Locate the cell with the specified text and output its (X, Y) center coordinate. 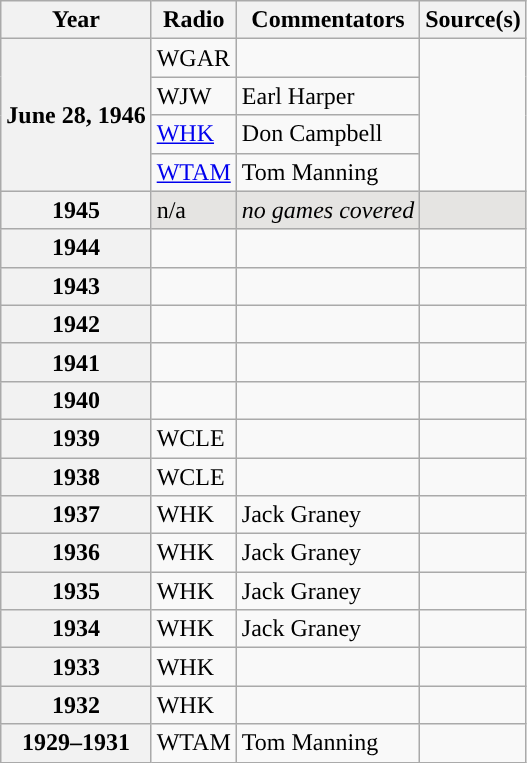
WJW (194, 96)
1932 (76, 705)
1943 (76, 286)
no games covered (328, 210)
1933 (76, 667)
1929–1931 (76, 743)
1941 (76, 362)
1937 (76, 515)
Commentators (328, 20)
Year (76, 20)
WGAR (194, 58)
1938 (76, 477)
1935 (76, 591)
Don Campbell (328, 134)
1945 (76, 210)
1944 (76, 248)
Radio (194, 20)
1939 (76, 438)
1936 (76, 553)
1942 (76, 324)
1940 (76, 400)
Earl Harper (328, 96)
Source(s) (474, 20)
n/a (194, 210)
1934 (76, 629)
June 28, 1946 (76, 115)
